Return the [x, y] coordinate for the center point of the cell that contains the specified text.  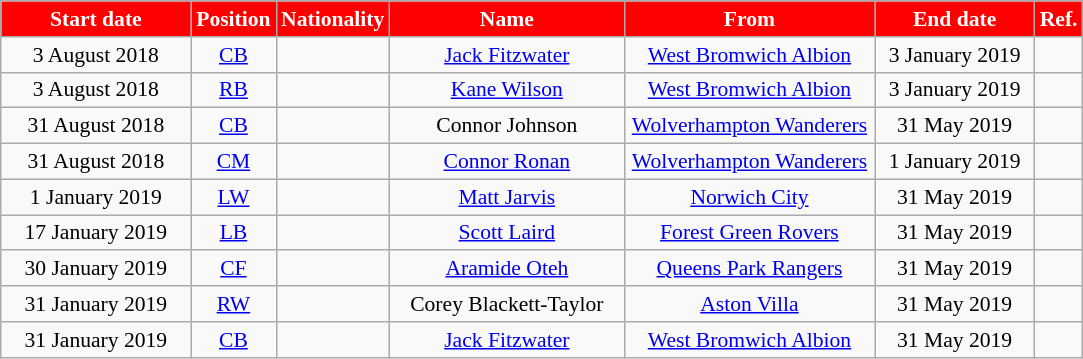
Nationality [332, 19]
Name [506, 19]
CF [234, 269]
30 January 2019 [96, 269]
LW [234, 197]
From [749, 19]
CM [234, 162]
Kane Wilson [506, 90]
Aramide Oteh [506, 269]
Connor Johnson [506, 126]
17 January 2019 [96, 233]
LB [234, 233]
Position [234, 19]
Aston Villa [749, 304]
Matt Jarvis [506, 197]
Norwich City [749, 197]
End date [955, 19]
Queens Park Rangers [749, 269]
Forest Green Rovers [749, 233]
Corey Blackett-Taylor [506, 304]
RB [234, 90]
Scott Laird [506, 233]
Start date [96, 19]
RW [234, 304]
Connor Ronan [506, 162]
Ref. [1059, 19]
